Locate the cell with the specified text and output its (X, Y) center coordinate. 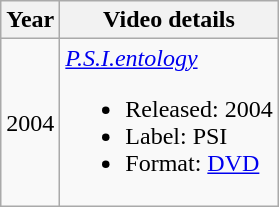
Year (30, 20)
P.S.I.entologyReleased: 2004Label: PSIFormat: DVD (169, 122)
Video details (169, 20)
2004 (30, 122)
